Pinpoint the cell where the given text exists, returning its [x, y] midpoint coordinate. 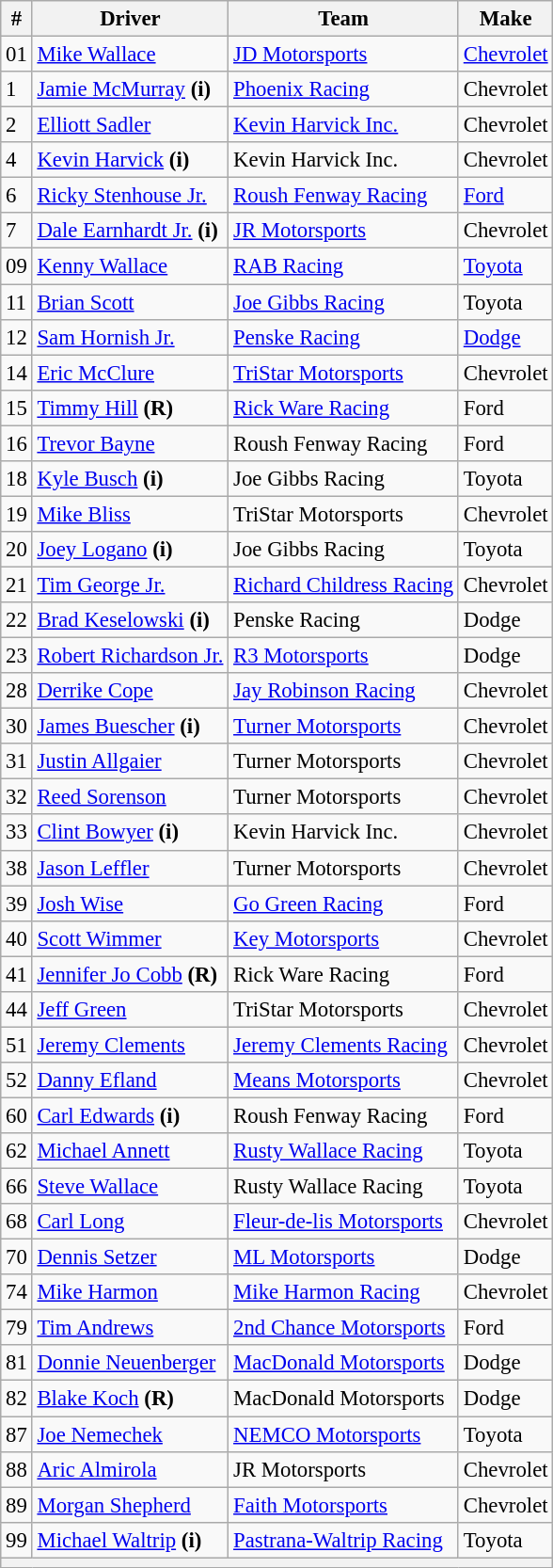
Driver [130, 19]
Sam Hornish Jr. [130, 337]
28 [17, 691]
James Buescher (i) [130, 727]
Tim George Jr. [130, 584]
Jeremy Clements Racing [344, 1045]
14 [17, 373]
30 [17, 727]
21 [17, 584]
Josh Wise [130, 904]
23 [17, 656]
Derrike Cope [130, 691]
Kenny Wallace [130, 266]
Justin Allgaier [130, 761]
Dale Earnhardt Jr. (i) [130, 231]
Donnie Neuenberger [130, 1364]
Robert Richardson Jr. [130, 656]
2nd Chance Motorsports [344, 1328]
15 [17, 408]
32 [17, 797]
33 [17, 833]
20 [17, 550]
Tim Andrews [130, 1328]
Clint Bowyer (i) [130, 833]
51 [17, 1045]
Steve Wallace [130, 1187]
Go Green Racing [344, 904]
40 [17, 938]
Key Motorsports [344, 938]
19 [17, 514]
7 [17, 231]
Brad Keselowski (i) [130, 620]
R3 Motorsports [344, 656]
88 [17, 1469]
Scott Wimmer [130, 938]
60 [17, 1115]
Elliott Sadler [130, 125]
38 [17, 868]
81 [17, 1364]
# [17, 19]
Trevor Bayne [130, 443]
12 [17, 337]
62 [17, 1151]
Carl Edwards (i) [130, 1115]
RAB Racing [344, 266]
1 [17, 89]
Fleur-de-lis Motorsports [344, 1222]
Joe Nemechek [130, 1434]
Jamie McMurray (i) [130, 89]
Aric Almirola [130, 1469]
39 [17, 904]
4 [17, 160]
Jeff Green [130, 1010]
Jay Robinson Racing [344, 691]
Timmy Hill (R) [130, 408]
01 [17, 55]
Blake Koch (R) [130, 1399]
Ricky Stenhouse Jr. [130, 196]
Reed Sorenson [130, 797]
Mike Wallace [130, 55]
89 [17, 1505]
Mike Harmon [130, 1292]
22 [17, 620]
NEMCO Motorsports [344, 1434]
Make [505, 19]
66 [17, 1187]
Eric McClure [130, 373]
6 [17, 196]
Richard Childress Racing [344, 584]
Jeremy Clements [130, 1045]
Danny Efland [130, 1080]
Phoenix Racing [344, 89]
52 [17, 1080]
Pastrana-Waltrip Racing [344, 1540]
Faith Motorsports [344, 1505]
31 [17, 761]
Means Motorsports [344, 1080]
ML Motorsports [344, 1257]
Kevin Harvick (i) [130, 160]
41 [17, 974]
Jennifer Jo Cobb (R) [130, 974]
16 [17, 443]
2 [17, 125]
44 [17, 1010]
Mike Bliss [130, 514]
Michael Waltrip (i) [130, 1540]
99 [17, 1540]
Joey Logano (i) [130, 550]
JD Motorsports [344, 55]
82 [17, 1399]
Dennis Setzer [130, 1257]
18 [17, 479]
Mike Harmon Racing [344, 1292]
Michael Annett [130, 1151]
74 [17, 1292]
Kyle Busch (i) [130, 479]
Morgan Shepherd [130, 1505]
Team [344, 19]
Brian Scott [130, 302]
09 [17, 266]
79 [17, 1328]
Jason Leffler [130, 868]
11 [17, 302]
87 [17, 1434]
Carl Long [130, 1222]
68 [17, 1222]
70 [17, 1257]
